For the text-containing cell, return its midpoint in (X, Y) coordinate format. 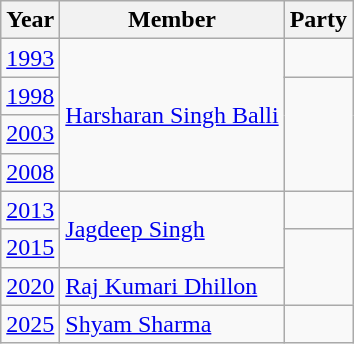
1998 (30, 96)
Party (318, 20)
Shyam Sharma (172, 324)
2025 (30, 324)
2008 (30, 172)
Raj Kumari Dhillon (172, 286)
1993 (30, 58)
2015 (30, 248)
2003 (30, 134)
Member (172, 20)
2013 (30, 210)
Jagdeep Singh (172, 229)
2020 (30, 286)
Harsharan Singh Balli (172, 115)
Year (30, 20)
